Scan for the cell matching the given text and deliver its [X, Y] coordinate at center. 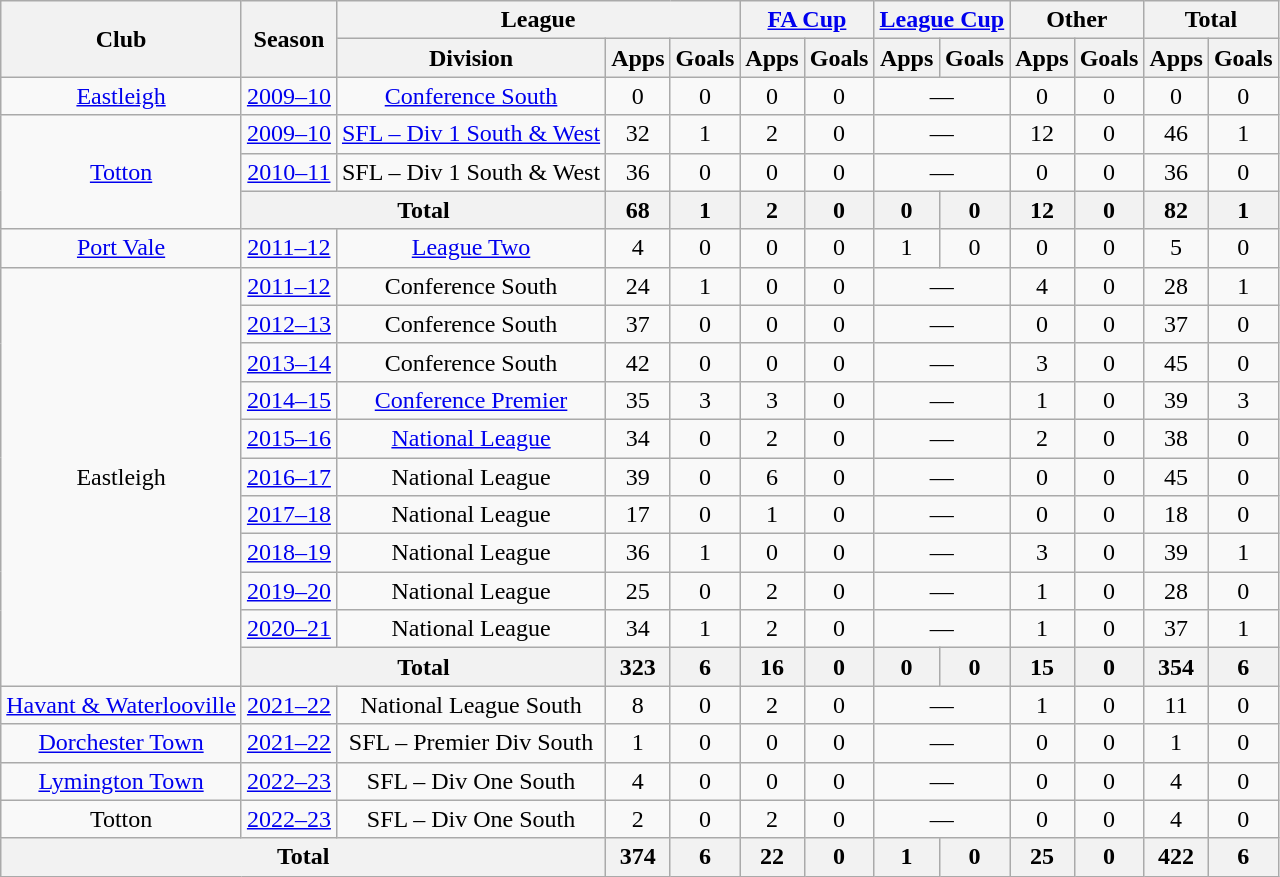
2010–11 [288, 172]
2015–16 [288, 438]
422 [1176, 857]
38 [1176, 438]
Havant & Waterlooville [122, 705]
National League South [470, 705]
22 [772, 857]
42 [638, 362]
17 [638, 515]
Lymington Town [122, 781]
16 [772, 667]
League Two [470, 248]
Other [1077, 20]
2018–19 [288, 553]
15 [1042, 667]
18 [1176, 515]
Division [470, 58]
FA Cup [807, 20]
2017–18 [288, 515]
354 [1176, 667]
11 [1176, 705]
68 [638, 210]
2020–21 [288, 629]
Conference Premier [470, 400]
League [538, 20]
Club [122, 39]
Dorchester Town [122, 743]
46 [1176, 134]
374 [638, 857]
2019–20 [288, 591]
2016–17 [288, 477]
SFL – Premier Div South [470, 743]
2014–15 [288, 400]
2013–14 [288, 362]
5 [1176, 248]
32 [638, 134]
82 [1176, 210]
8 [638, 705]
323 [638, 667]
League Cup [942, 20]
35 [638, 400]
Season [288, 39]
Port Vale [122, 248]
2012–13 [288, 324]
24 [638, 286]
